Identify which cell holds the provided text, then report its (x, y) central coordinate. 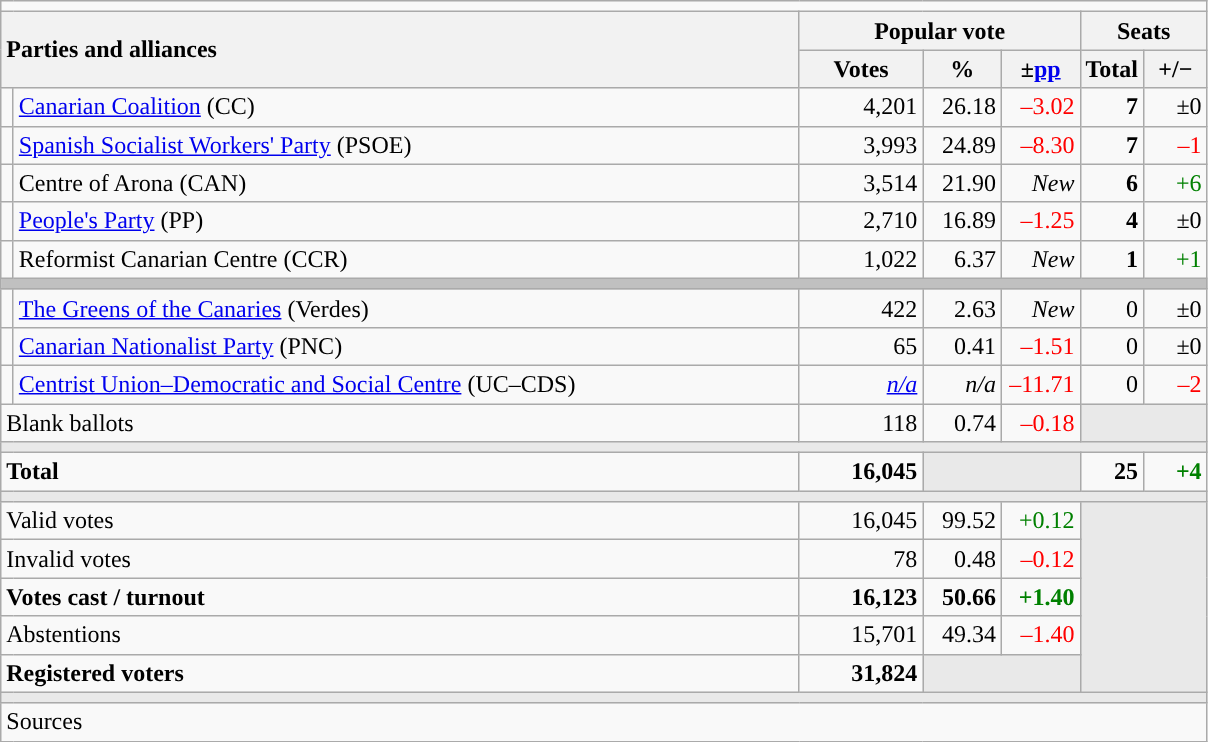
Invalid votes (400, 559)
24.89 (962, 145)
78 (861, 559)
–1.51 (1040, 346)
26.18 (962, 107)
+6 (1176, 183)
Valid votes (400, 521)
Centrist Union–Democratic and Social Centre (UC–CDS) (406, 384)
–1 (1176, 145)
±pp (1040, 69)
2.63 (962, 308)
16,123 (861, 597)
1 (1112, 259)
+1.40 (1040, 597)
Reformist Canarian Centre (CCR) (406, 259)
15,701 (861, 635)
Seats (1144, 31)
118 (861, 423)
0.74 (962, 423)
+4 (1176, 472)
1,022 (861, 259)
31,824 (861, 673)
% (962, 69)
0.48 (962, 559)
16.89 (962, 221)
49.34 (962, 635)
6.37 (962, 259)
Abstentions (400, 635)
Votes (861, 69)
4 (1112, 221)
–1.40 (1040, 635)
Spanish Socialist Workers' Party (PSOE) (406, 145)
50.66 (962, 597)
The Greens of the Canaries (Verdes) (406, 308)
Canarian Coalition (CC) (406, 107)
–3.02 (1040, 107)
422 (861, 308)
–1.25 (1040, 221)
6 (1112, 183)
4,201 (861, 107)
2,710 (861, 221)
21.90 (962, 183)
Canarian Nationalist Party (PNC) (406, 346)
–0.18 (1040, 423)
+/− (1176, 69)
Centre of Arona (CAN) (406, 183)
–8.30 (1040, 145)
Registered voters (400, 673)
65 (861, 346)
Popular vote (940, 31)
–0.12 (1040, 559)
People's Party (PP) (406, 221)
–11.71 (1040, 384)
+0.12 (1040, 521)
3,993 (861, 145)
–2 (1176, 384)
25 (1112, 472)
3,514 (861, 183)
Parties and alliances (400, 50)
Votes cast / turnout (400, 597)
Sources (604, 722)
+1 (1176, 259)
99.52 (962, 521)
0.41 (962, 346)
Blank ballots (400, 423)
